Search for the cell housing the specified text and yield its (X, Y) center coordinate. 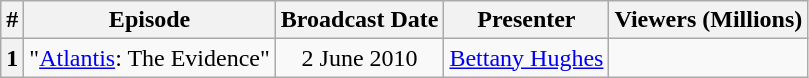
Presenter (526, 20)
Broadcast Date (360, 20)
Episode (150, 20)
2 June 2010 (360, 58)
Viewers (Millions) (708, 20)
1 (12, 58)
"Atlantis: The Evidence" (150, 58)
# (12, 20)
Bettany Hughes (526, 58)
